Return the [x, y] coordinate for the center point of the cell that contains the specified text.  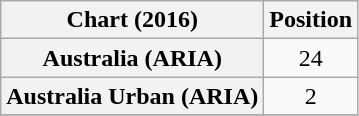
Australia (ARIA) [132, 58]
Australia Urban (ARIA) [132, 96]
Position [311, 20]
2 [311, 96]
24 [311, 58]
Chart (2016) [132, 20]
